Detect which cell encompasses the target text, then output its (X, Y) center coordinate. 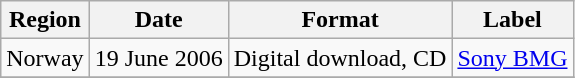
Norway (45, 58)
Digital download, CD (340, 58)
Date (158, 20)
Label (512, 20)
19 June 2006 (158, 58)
Region (45, 20)
Format (340, 20)
Sony BMG (512, 58)
